From the cell containing the given text, extract its center point as (x, y) coordinate. 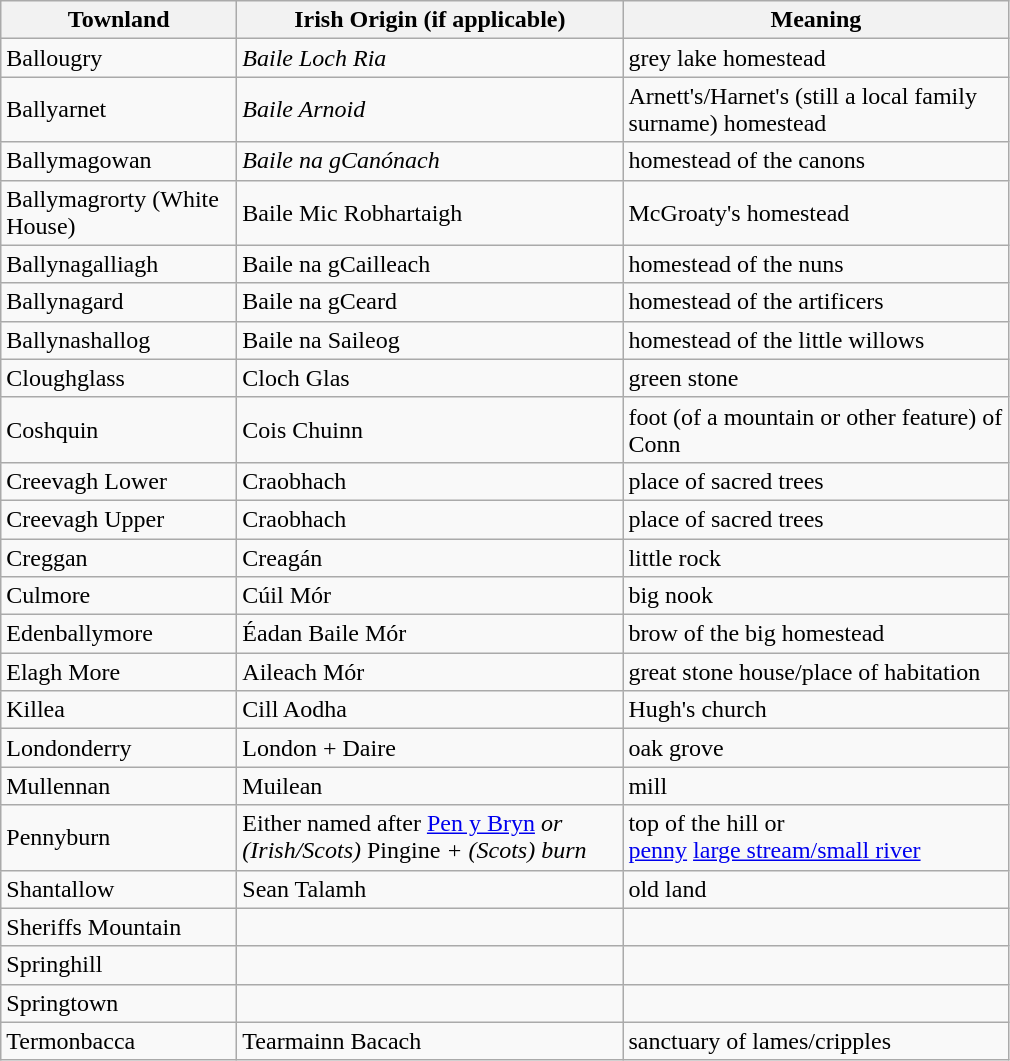
homestead of the nuns (816, 264)
Ballyarnet (119, 110)
brow of the big homestead (816, 634)
homestead of the canons (816, 161)
Arnett's/Harnet's (still a local family surname) homestead (816, 110)
McGroaty's homestead (816, 212)
Ballynagalliagh (119, 264)
top of the hill orpenny large stream/small river (816, 838)
Springhill (119, 965)
Sean Talamh (430, 889)
Cúil Mór (430, 596)
big nook (816, 596)
Coshquin (119, 430)
Cois Chuinn (430, 430)
Aileach Mór (430, 672)
Tearmainn Bacach (430, 1041)
Baile Mic Robhartaigh (430, 212)
great stone house/place of habitation (816, 672)
Creevagh Lower (119, 481)
Irish Origin (if applicable) (430, 20)
Mullennan (119, 786)
Londonderry (119, 748)
London + Daire (430, 748)
foot (of a mountain or other feature) of Conn (816, 430)
Townland (119, 20)
Éadan Baile Mór (430, 634)
Termonbacca (119, 1041)
Creagán (430, 557)
Pennyburn (119, 838)
Either named after Pen y Bryn or(Irish/Scots) Pingine + (Scots) burn (430, 838)
Springtown (119, 1003)
Creevagh Upper (119, 519)
Ballynashallog (119, 340)
Baile na gCeard (430, 302)
Edenballymore (119, 634)
Baile na gCailleach (430, 264)
mill (816, 786)
Sheriffs Mountain (119, 927)
Meaning (816, 20)
Baile Loch Ria (430, 58)
old land (816, 889)
Cloch Glas (430, 378)
grey lake homestead (816, 58)
Baile na Saileog (430, 340)
Elagh More (119, 672)
Creggan (119, 557)
sanctuary of lames/cripples (816, 1041)
green stone (816, 378)
Muilean (430, 786)
Ballymagowan (119, 161)
Ballymagrorty (White House) (119, 212)
Culmore (119, 596)
little rock (816, 557)
Hugh's church (816, 710)
homestead of the little willows (816, 340)
oak grove (816, 748)
Baile Arnoid (430, 110)
Baile na gCanónach (430, 161)
Ballynagard (119, 302)
Killea (119, 710)
Cloughglass (119, 378)
homestead of the artificers (816, 302)
Cill Aodha (430, 710)
Ballougry (119, 58)
Shantallow (119, 889)
